From the cell containing the given text, extract its center point as [x, y] coordinate. 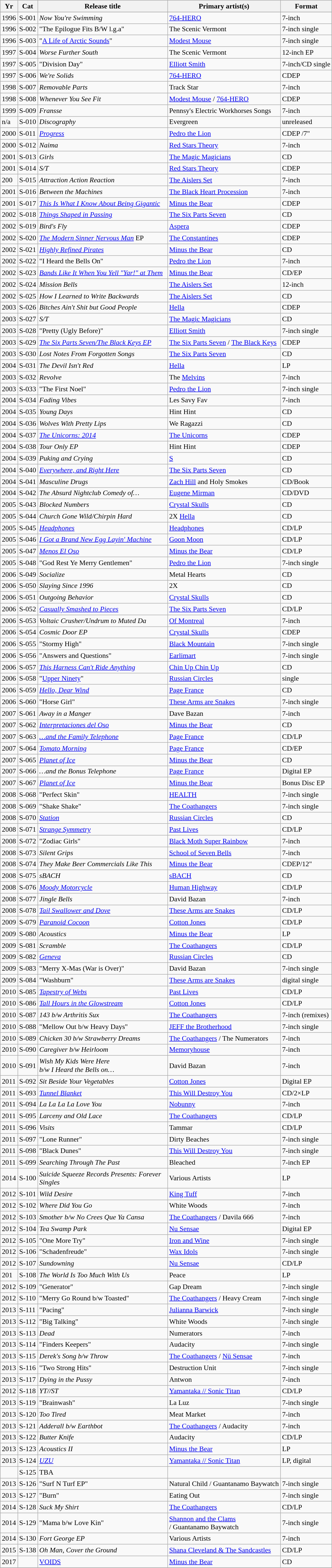
"Mama b/w Love Kin" [103, 1523]
"A Life of Arctic Sounds" [103, 41]
2X Hella [224, 517]
The World Is Too Much With Us [103, 1275]
Dead [103, 1333]
"Answers and Questions" [103, 656]
Silent Grips [103, 853]
Puking and Crying [103, 459]
Jingle Bells [103, 899]
Yr [9, 6]
S-030 [28, 354]
…and the Family Telephone [103, 737]
Highly Refined Pirates [103, 250]
The Six Parts Seven / The Black Keys [224, 342]
S-081 [28, 946]
Of Montreal [224, 621]
Evergreen [224, 122]
S-054 [28, 632]
Black Moth Super Rainbow [224, 841]
The Devil Isn't Red [103, 366]
S-130 [28, 1539]
201 [9, 1275]
Outgoing Behavior [103, 598]
S-020 [28, 238]
S-124 [28, 1461]
Bitches Ain't Shit but Good People [103, 308]
CD/2×LP [306, 1093]
The Unicorns [224, 435]
S-121 [28, 1426]
Sundowning [103, 1264]
The Black Heart Procession [224, 192]
"Brainwash" [103, 1403]
Peace [224, 1275]
2017 [9, 1562]
Chicken 30 b/w Strawberry Dreams [103, 1038]
S-009 [28, 111]
Whenever You See Fit [103, 99]
S-127 [28, 1496]
I Got a Brand New Egg Layin' Machine [103, 540]
Larceny and Old Lace [103, 1116]
Tammar [224, 1128]
S-117 [28, 1380]
S-125 [28, 1472]
Dave Bazan [224, 714]
The Absurd Nightclub Comedy of… [103, 493]
Progress [103, 134]
S-053 [28, 621]
CD/Book [306, 482]
S-085 [28, 992]
Meat Market [224, 1414]
TBA [103, 1472]
S-011 [28, 134]
JEFF the Brotherhood [224, 1027]
Strange Symmetry [103, 830]
Naima [103, 146]
S-008 [28, 99]
S-080 [28, 934]
Smother b/w No Crees Que Ya Cansa [103, 1217]
Caregiver b/w Heirloom [103, 1050]
S-045 [28, 528]
Worse Further South [103, 53]
Eugene Mirman [224, 493]
Moody Motorcycle [103, 888]
7-inch/CD single [306, 64]
"Horse Girl" [103, 702]
S-068 [28, 795]
Attraction Action Reaction [103, 180]
S-032 [28, 377]
"Pacing" [103, 1310]
Julianna Barwick [224, 1310]
Derek's Song b/w Throw [103, 1356]
S-083 [28, 969]
S-116 [28, 1368]
S-052 [28, 609]
S-003 [28, 41]
S-019 [28, 227]
VOIDS [103, 1562]
King Tuff [224, 1194]
S-074 [28, 864]
S-115 [28, 1356]
This Is What I Know About Being Gigantic [103, 203]
"Washburn" [103, 980]
"Zodiac Girls" [103, 841]
S-027 [28, 319]
School of Seven Bells [224, 853]
Menos El Oso [103, 551]
Modest Mouse [224, 41]
The Coathangers / Nü Sensae [224, 1356]
S-077 [28, 899]
digital single [306, 980]
S-035 [28, 412]
Memoryhouse [224, 1050]
S-067 [28, 783]
CDEP/12" [306, 864]
CD/DVD [306, 493]
S-026 [28, 308]
Tea Swamp Park [103, 1229]
Suck My Shirt [103, 1507]
Cat [28, 6]
S-023 [28, 273]
"Burn" [103, 1496]
"Pretty (Ugly Before)" [103, 331]
"The Epilogue Fits B/W l.g.a" [103, 29]
Things Shaped in Passing [103, 215]
Tunnel Blanket [103, 1093]
2015 [9, 1550]
Eating Out [224, 1496]
S-097 [28, 1139]
Away in a Manger [103, 714]
Too Tired [103, 1414]
S-075 [28, 876]
"Stormy High" [103, 644]
Blocked Numbers [103, 505]
S-017 [28, 203]
S-043 [28, 505]
HEALTH [224, 795]
S-015 [28, 180]
"God Rest Ye Merry Gentlemen" [103, 563]
The Melvins [224, 377]
S-021 [28, 250]
"Merry Go Round b/w Toasted" [103, 1298]
S-101 [28, 1194]
S-040 [28, 470]
Pennsy's Electric Workhorses Songs [224, 111]
Metal Hearts [224, 575]
S-119 [28, 1403]
S-108 [28, 1275]
S-072 [28, 841]
143 b/w Arthritis Sux [103, 1015]
S-031 [28, 366]
Station [103, 818]
Numerators [224, 1333]
S-012 [28, 146]
S-039 [28, 459]
S-007 [28, 88]
S-034 [28, 400]
single [306, 679]
S-118 [28, 1391]
Black Mountain [224, 644]
Lost Notes From Forgotten Songs [103, 354]
12-inch [306, 284]
Adderall b/w Earthbot [103, 1426]
S-084 [28, 980]
Cosmic Door EP [103, 632]
S-123 [28, 1449]
S-046 [28, 540]
S-073 [28, 853]
Church Gone Wild/Chirpin Hard [103, 517]
Les Savy Fav [224, 400]
S-005 [28, 64]
Tall Hours in the Glowstream [103, 1004]
"Perfect Skin" [103, 795]
How I Learned to Write Backwards [103, 296]
S-060 [28, 702]
Antwon [224, 1380]
La Luz [224, 1403]
S-103 [28, 1217]
The Coathangers / The Numerators [224, 1038]
Tail Swallower and Dove [103, 911]
"Black Dunes" [103, 1151]
S-079 [28, 923]
Scramble [103, 946]
unreleased [306, 122]
Tapestry of Webs [103, 992]
CDEP /7" [306, 134]
Shana Cleveland & The Sandcastles [224, 1550]
S-065 [28, 760]
"I Heard the Bells On" [103, 261]
Young Days [103, 412]
S-098 [28, 1151]
S-061 [28, 714]
S-129 [28, 1523]
Destruction Unit [224, 1368]
S-138 [28, 1550]
Dying in the Pussy [103, 1380]
S-104 [28, 1229]
S-050 [28, 586]
"Mellow Out b/w Heavy Days" [103, 1027]
S-114 [28, 1345]
"The First Noel" [103, 389]
S-069 [28, 806]
S-113 [28, 1333]
"Division Day" [103, 64]
S-063 [28, 737]
"One More Try" [103, 1241]
S-064 [28, 748]
They Make Beer Commercials Like This [103, 864]
S-122 [28, 1437]
La La La La Love You [103, 1104]
S-002 [28, 29]
Girls [103, 157]
Earlimart [224, 656]
S-088 [28, 1027]
S-082 [28, 957]
Wish My Kids Were Hereb/w I Heard the Bells on… [103, 1066]
2X [224, 586]
Discography [103, 122]
"Shake Shake" [103, 806]
S-013 [28, 157]
S-029 [28, 342]
Modest Mouse / 764-HERO [224, 99]
S-024 [28, 284]
Aspera [224, 227]
UZU [103, 1461]
S-051 [28, 598]
S-066 [28, 771]
12-inch EP [306, 53]
S-004 [28, 53]
S-076 [28, 888]
The Coathangers / Davila 666 [224, 1217]
Acoustics II [103, 1449]
7-inch (remixes) [306, 1015]
S-105 [28, 1241]
Fading Vibes [103, 400]
S-059 [28, 690]
Release title [103, 6]
Voltaic Crusher/Undrum to Muted Da [103, 621]
The Unicorns: 2014 [103, 435]
Iron and Wine [224, 1241]
S-025 [28, 296]
Suicide Squeeze Records Presents: Forever Singles [103, 1178]
Shannon and the Clams/ Guantanamo Baywatch [224, 1523]
Goon Moon [224, 540]
YT//ST [103, 1391]
We're Solids [103, 76]
S-055 [28, 644]
Hello, Dear Wind [103, 690]
Geneva [103, 957]
Natural Child / Guantanamo Baywatch [224, 1484]
"Schadenfreude" [103, 1252]
Bands Like It When You Yell "Yar!" at Them [103, 273]
S-089 [28, 1038]
S-109 [28, 1287]
The Coathangers / Heavy Cream [224, 1298]
S-016 [28, 192]
The Six Parts Seven/The Black Keys EP [103, 342]
S-033 [28, 389]
Bleached [224, 1163]
"Two Strong Hits" [103, 1368]
Interpretaciones del Oso [103, 725]
S-022 [28, 261]
Bonus Disc EP [306, 783]
S-110 [28, 1298]
S-096 [28, 1128]
S-070 [28, 818]
S-049 [28, 575]
Sit Beside Your Vegetables [103, 1081]
Acoustics [103, 934]
S-099 [28, 1163]
Zach Hill and Holy Smokes [224, 482]
This Harness Can't Ride Anything [103, 667]
We Ragazzi [224, 424]
S-010 [28, 122]
Format [306, 6]
Masculine Drugs [103, 482]
S-042 [28, 493]
S-091 [28, 1066]
Fransse [103, 111]
Socialize [103, 575]
Everywhere, and Right Here [103, 470]
Oh Man, Cover the Ground [103, 1550]
S-047 [28, 551]
S-102 [28, 1206]
S-087 [28, 1015]
S-078 [28, 911]
n/a [9, 122]
Dirty Beaches [224, 1139]
"Upper Ninety" [103, 679]
Gap Dream [224, 1287]
S-014 [28, 169]
The Coathangers / Audacity [224, 1426]
"Merry X-Mas (War is Over)" [103, 969]
S-111 [28, 1310]
"Surf N Turf EP" [103, 1484]
S-107 [28, 1264]
Bird's Fly [103, 227]
Tour Only EP [103, 447]
The Constantines [224, 238]
Nobunny [224, 1104]
Butter Knife [103, 1437]
Where Did You Go [103, 1206]
S-048 [28, 563]
S-086 [28, 1004]
S-058 [28, 679]
Removable Parts [103, 88]
Visits [103, 1128]
S-057 [28, 667]
S-092 [28, 1081]
S-036 [28, 424]
S-094 [28, 1104]
S-018 [28, 215]
Slaying Since 1996 [103, 586]
S-062 [28, 725]
S-001 [28, 18]
Primary artist(s) [224, 6]
Tomato Morning [103, 748]
Fort George EP [103, 1539]
1999 [9, 111]
Wax Idols [224, 1252]
Paranoid Cocoon [103, 923]
Chin Up Chin Up [224, 667]
S-056 [28, 656]
Revolve [103, 377]
Mission Bells [103, 284]
Wild Desire [103, 1194]
S-126 [28, 1484]
S-128 [28, 1507]
S [224, 459]
S-037 [28, 435]
S-106 [28, 1252]
The Modern Sinner Nervous Man EP [103, 238]
"Generator" [103, 1287]
"Lone Runner" [103, 1139]
S-100 [28, 1178]
S-006 [28, 76]
S-028 [28, 331]
Human Highway [224, 888]
S-093 [28, 1093]
Casually Smashed to Pieces [103, 609]
"Big Talking" [103, 1322]
S-041 [28, 482]
Between the Machines [103, 192]
…and the Bonus Telephone [103, 771]
7-inch EP [306, 1163]
S-112 [28, 1322]
S-120 [28, 1414]
Now You're Swimming [103, 18]
"Finders Keepers" [103, 1345]
S-038 [28, 447]
Wolves With Pretty Lips [103, 424]
Track Star [224, 88]
S-090 [28, 1050]
S-071 [28, 830]
LP, digital [306, 1461]
S-095 [28, 1116]
Searching Through The Past [103, 1163]
200 [9, 180]
S-044 [28, 517]
